From the cell containing the given text, extract its center point as (X, Y) coordinate. 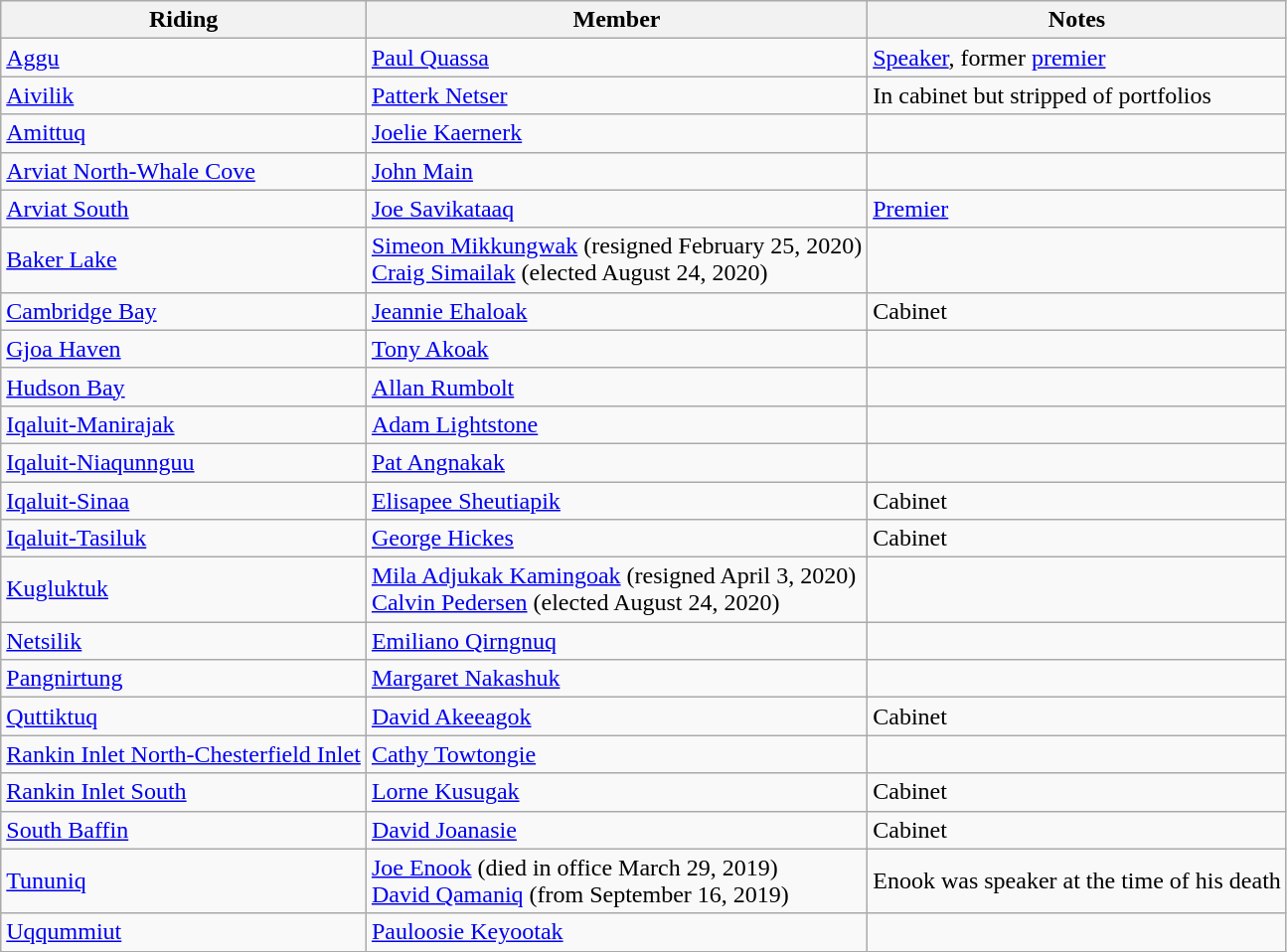
Mila Adjukak Kamingoak (resigned April 3, 2020)Calvin Pedersen (elected August 24, 2020) (616, 590)
Baker Lake (184, 260)
Member (616, 20)
Aggu (184, 58)
Joelie Kaernerk (616, 133)
David Akeeagok (616, 716)
Iqaluit-Manirajak (184, 424)
Riding (184, 20)
John Main (616, 171)
Tununiq (184, 880)
Iqaluit-Tasiluk (184, 539)
Cathy Towtongie (616, 754)
Joe Savikataaq (616, 209)
In cabinet but stripped of portfolios (1077, 95)
Uqqummiut (184, 932)
Rankin Inlet South (184, 792)
David Joanasie (616, 830)
Hudson Bay (184, 387)
Adam Lightstone (616, 424)
Kugluktuk (184, 590)
Simeon Mikkungwak (resigned February 25, 2020)Craig Simailak (elected August 24, 2020) (616, 260)
Netsilik (184, 641)
Margaret Nakashuk (616, 679)
Quttiktuq (184, 716)
Patterk Netser (616, 95)
Pangnirtung (184, 679)
South Baffin (184, 830)
Speaker, former premier (1077, 58)
Joe Enook (died in office March 29, 2019)David Qamaniq (from September 16, 2019) (616, 880)
Rankin Inlet North-Chesterfield Inlet (184, 754)
Pat Angnakak (616, 462)
Cambridge Bay (184, 311)
George Hickes (616, 539)
Arviat North-Whale Cove (184, 171)
Lorne Kusugak (616, 792)
Enook was speaker at the time of his death (1077, 880)
Iqaluit-Sinaa (184, 500)
Paul Quassa (616, 58)
Tony Akoak (616, 349)
Amittuq (184, 133)
Jeannie Ehaloak (616, 311)
Elisapee Sheutiapik (616, 500)
Aivilik (184, 95)
Arviat South (184, 209)
Allan Rumbolt (616, 387)
Notes (1077, 20)
Pauloosie Keyootak (616, 932)
Gjoa Haven (184, 349)
Iqaluit-Niaqunnguu (184, 462)
Premier (1077, 209)
Emiliano Qirngnuq (616, 641)
